For the text-containing cell, return its midpoint in [X, Y] coordinate format. 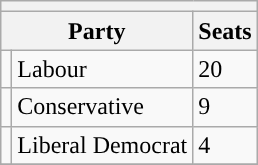
Labour [102, 69]
Seats [225, 31]
Liberal Democrat [102, 145]
20 [225, 69]
4 [225, 145]
9 [225, 107]
Party [97, 31]
Conservative [102, 107]
